From the cell containing the given text, extract its center point as (x, y) coordinate. 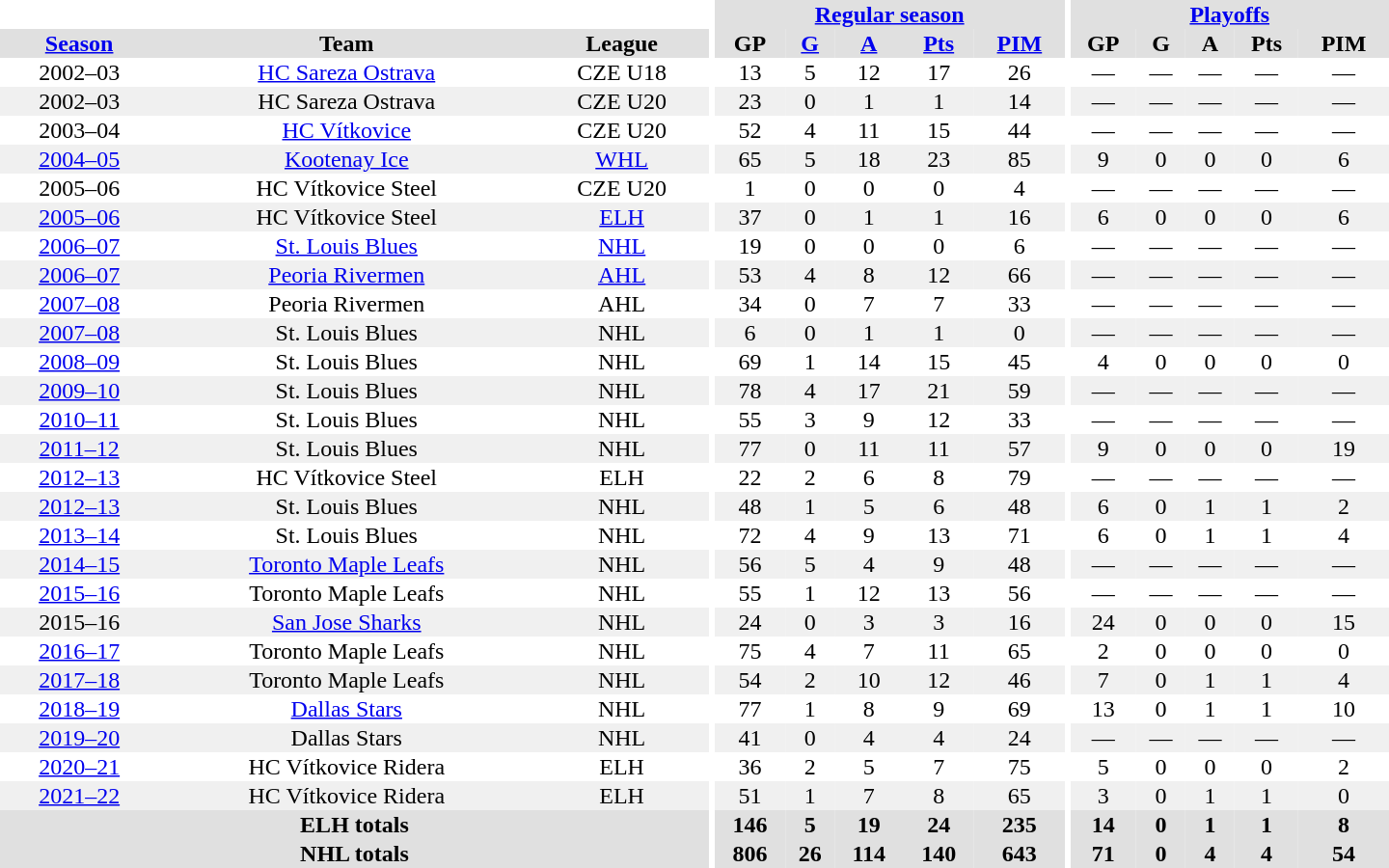
League (621, 43)
37 (750, 217)
140 (939, 854)
2009–10 (79, 391)
2016–17 (79, 651)
45 (1020, 362)
85 (1020, 159)
36 (750, 767)
2004–05 (79, 159)
Playoffs (1229, 14)
53 (750, 275)
2017–18 (79, 680)
78 (750, 391)
2008–09 (79, 362)
66 (1020, 275)
ELH totals (355, 825)
2003–04 (79, 130)
34 (750, 304)
Season (79, 43)
52 (750, 130)
2021–22 (79, 796)
114 (868, 854)
46 (1020, 680)
2013–14 (79, 535)
44 (1020, 130)
51 (750, 796)
HC Vítkovice (346, 130)
2011–12 (79, 448)
San Jose Sharks (346, 622)
146 (750, 825)
NHL totals (355, 854)
2018–19 (79, 709)
57 (1020, 448)
79 (1020, 477)
Regular season (889, 14)
2014–15 (79, 564)
643 (1020, 854)
18 (868, 159)
59 (1020, 391)
2020–21 (79, 767)
806 (750, 854)
CZE U18 (621, 72)
21 (939, 391)
235 (1020, 825)
WHL (621, 159)
41 (750, 738)
Kootenay Ice (346, 159)
2010–11 (79, 420)
2019–20 (79, 738)
Team (346, 43)
72 (750, 535)
22 (750, 477)
